Extract the [x, y] coordinate from the center of the cell holding the provided text.  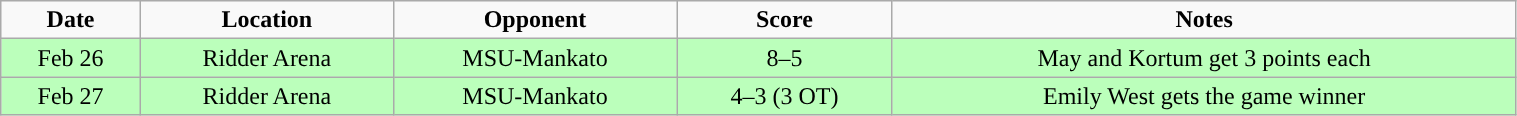
Notes [1204, 20]
Emily West gets the game winner [1204, 96]
Feb 26 [71, 58]
8–5 [785, 58]
Date [71, 20]
Location [266, 20]
Score [785, 20]
Feb 27 [71, 96]
May and Kortum get 3 points each [1204, 58]
Opponent [534, 20]
4–3 (3 OT) [785, 96]
